Extract the (x, y) coordinate from the center of the cell holding the provided text.  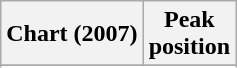
Chart (2007) (72, 34)
Peak position (189, 34)
